Return (X, Y) of the center of cell containing provided text 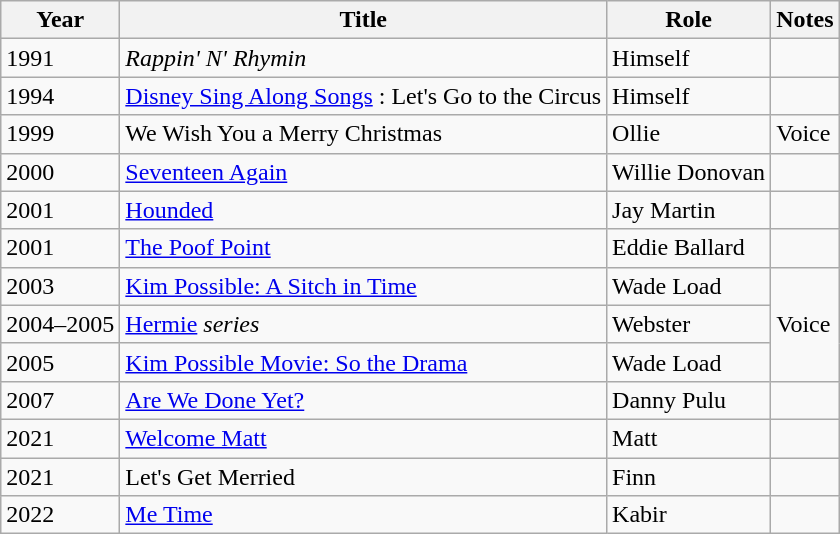
Kabir (689, 515)
Notes (805, 20)
Seventeen Again (364, 172)
2003 (60, 286)
Finn (689, 477)
Hermie series (364, 324)
1994 (60, 96)
Disney Sing Along Songs : Let's Go to the Circus (364, 96)
Welcome Matt (364, 438)
Kim Possible: A Sitch in Time (364, 286)
Webster (689, 324)
2004–2005 (60, 324)
Let's Get Merried (364, 477)
Title (364, 20)
We Wish You a Merry Christmas (364, 134)
Are We Done Yet? (364, 400)
Eddie Ballard (689, 248)
Jay Martin (689, 210)
2007 (60, 400)
2000 (60, 172)
1999 (60, 134)
Matt (689, 438)
Danny Pulu (689, 400)
Year (60, 20)
2005 (60, 362)
Willie Donovan (689, 172)
The Poof Point (364, 248)
Hounded (364, 210)
2022 (60, 515)
Ollie (689, 134)
Rappin' N' Rhymin (364, 58)
Role (689, 20)
Me Time (364, 515)
1991 (60, 58)
Kim Possible Movie: So the Drama (364, 362)
